Find where the given text appears and provide that cell's center as (x, y) coordinate. 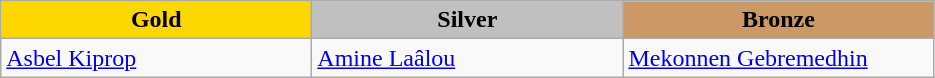
Asbel Kiprop (156, 58)
Bronze (778, 20)
Mekonnen Gebremedhin (778, 58)
Amine Laâlou (468, 58)
Gold (156, 20)
Silver (468, 20)
